Extract the [X, Y] coordinate from the center of the cell holding the provided text.  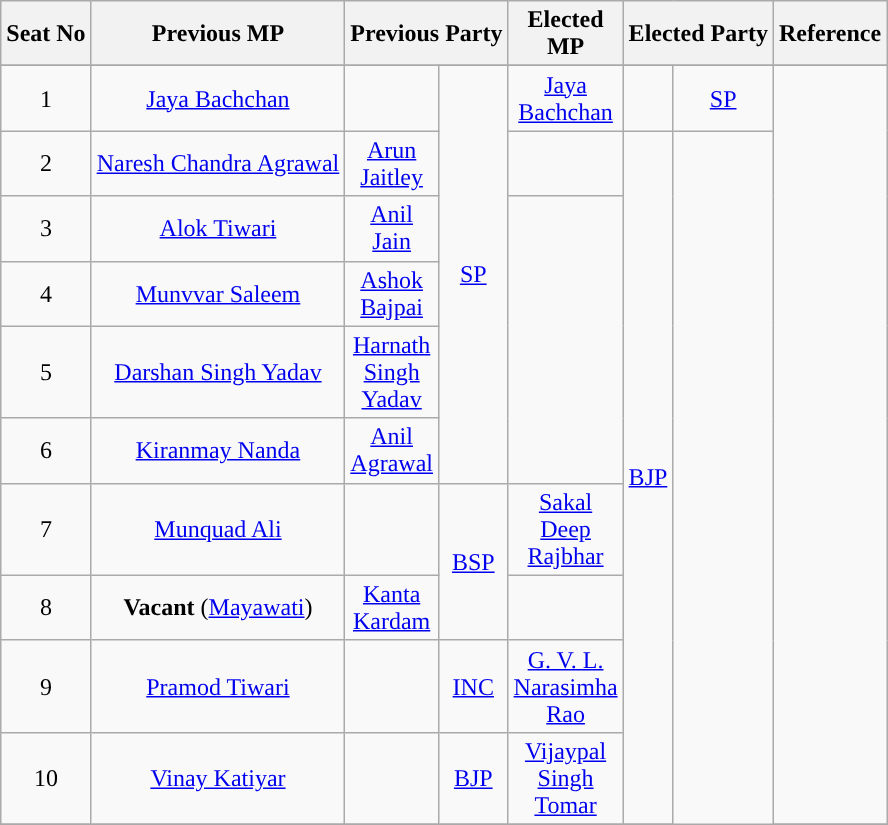
Darshan Singh Yadav [218, 372]
Arun Jaitley [392, 164]
Harnath Singh Yadav [392, 372]
10 [46, 778]
Previous MP [218, 34]
Seat No [46, 34]
7 [46, 529]
5 [46, 372]
BSP [473, 562]
Kiranmay Nanda [218, 450]
Anil Agrawal [392, 450]
Previous Party [426, 34]
Ashok Bajpai [392, 294]
3 [46, 228]
Alok Tiwari [218, 228]
4 [46, 294]
Vacant (Mayawati) [218, 608]
8 [46, 608]
Sakal Deep Rajbhar [566, 529]
Elected Party [698, 34]
Reference [830, 34]
Naresh Chandra Agrawal [218, 164]
9 [46, 686]
1 [46, 98]
Vinay Katiyar [218, 778]
Vijaypal Singh Tomar [566, 778]
G. V. L. Narasimha Rao [566, 686]
Anil Jain [392, 228]
Munvvar Saleem [218, 294]
Pramod Tiwari [218, 686]
2 [46, 164]
Elected MP [566, 34]
Munquad Ali [218, 529]
INC [473, 686]
6 [46, 450]
Kanta Kardam [392, 608]
